Detect which cell encompasses the target text, then output its [x, y] center coordinate. 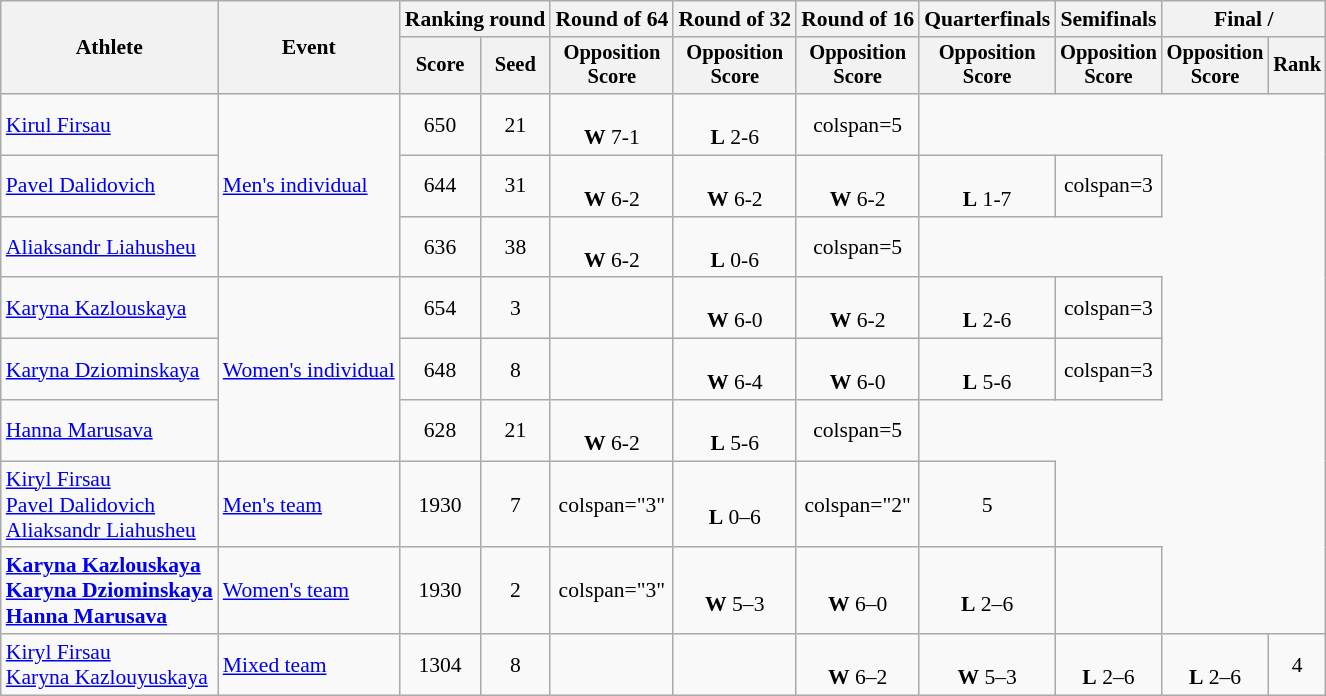
2 [515, 592]
W 6–2 [858, 664]
38 [515, 248]
628 [440, 430]
L 0-6 [734, 248]
644 [440, 186]
648 [440, 370]
Women's individual [309, 370]
Round of 64 [612, 19]
Quarterfinals [987, 19]
Kiryl FirsauKaryna Kazlouyuskaya [110, 664]
Score [440, 66]
Karyna Dziominskaya [110, 370]
Event [309, 48]
W 6–0 [858, 592]
Semifinals [1108, 19]
4 [1297, 664]
Round of 16 [858, 19]
1304 [440, 664]
Pavel Dalidovich [110, 186]
Hanna Marusava [110, 430]
Men's team [309, 504]
Women's team [309, 592]
Kiryl FirsauPavel DalidovichAliaksandr Liahusheu [110, 504]
Karyna Kazlouskaya [110, 308]
5 [987, 504]
654 [440, 308]
Ranking round [476, 19]
Men's individual [309, 186]
Aliaksandr Liahusheu [110, 248]
Final / [1244, 19]
7 [515, 504]
L 0–6 [734, 504]
L 1-7 [987, 186]
Athlete [110, 48]
colspan="2" [858, 504]
Round of 32 [734, 19]
Karyna KazlouskayaKaryna DziominskayaHanna Marusava [110, 592]
650 [440, 124]
W 6-4 [734, 370]
636 [440, 248]
31 [515, 186]
Rank [1297, 66]
Mixed team [309, 664]
Seed [515, 66]
3 [515, 308]
Kirul Firsau [110, 124]
W 7-1 [612, 124]
